Return (X, Y) of the center of cell containing provided text 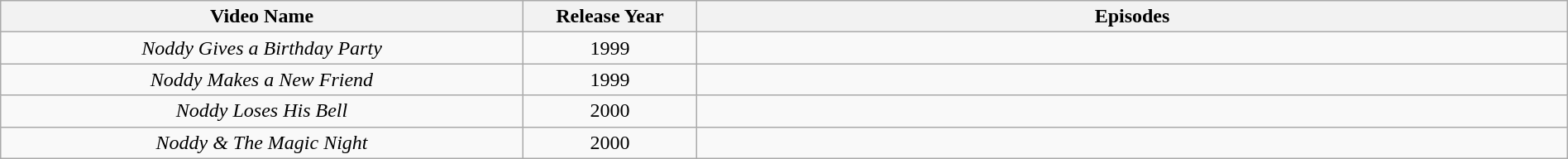
Noddy Gives a Birthday Party (261, 48)
Noddy & The Magic Night (261, 142)
Episodes (1133, 17)
Video Name (261, 17)
Noddy Makes a New Friend (261, 79)
Noddy Loses His Bell (261, 111)
Release Year (610, 17)
